Locate the cell with the specified text and output its (X, Y) center coordinate. 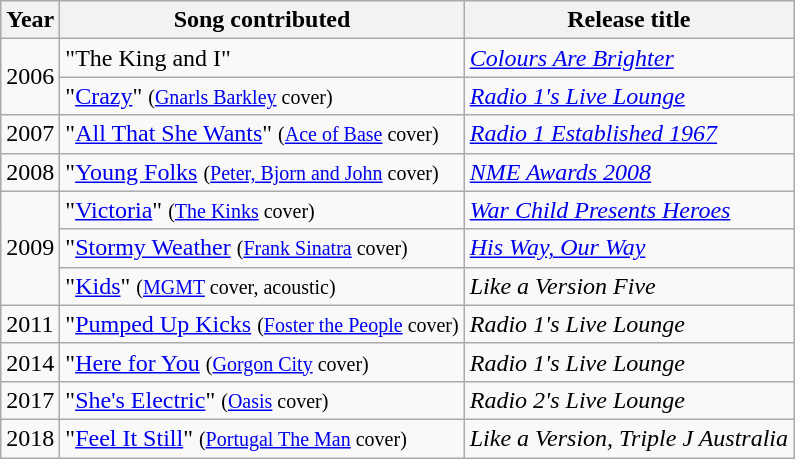
2006 (30, 77)
"She's Electric" (Oasis cover) (262, 400)
Year (30, 20)
2007 (30, 134)
"Pumped Up Kicks (Foster the People cover) (262, 324)
Song contributed (262, 20)
War Child Presents Heroes (628, 210)
Like a Version, Triple J Australia (628, 438)
Colours Are Brighter (628, 58)
2014 (30, 362)
Like a Version Five (628, 286)
"Here for You (Gorgon City cover) (262, 362)
"Victoria" (The Kinks cover) (262, 210)
"Crazy" (Gnarls Barkley cover) (262, 96)
"Young Folks (Peter, Bjorn and John cover) (262, 172)
His Way, Our Way (628, 248)
"The King and I" (262, 58)
2017 (30, 400)
2009 (30, 248)
"Feel It Still" (Portugal The Man cover) (262, 438)
2011 (30, 324)
2008 (30, 172)
NME Awards 2008 (628, 172)
"Kids" (MGMT cover, acoustic) (262, 286)
"Stormy Weather (Frank Sinatra cover) (262, 248)
"All That She Wants" (Ace of Base cover) (262, 134)
2018 (30, 438)
Release title (628, 20)
Radio 2's Live Lounge (628, 400)
Radio 1 Established 1967 (628, 134)
